Capture the cell that displays the provided text and extract its [x, y] central coordinate. 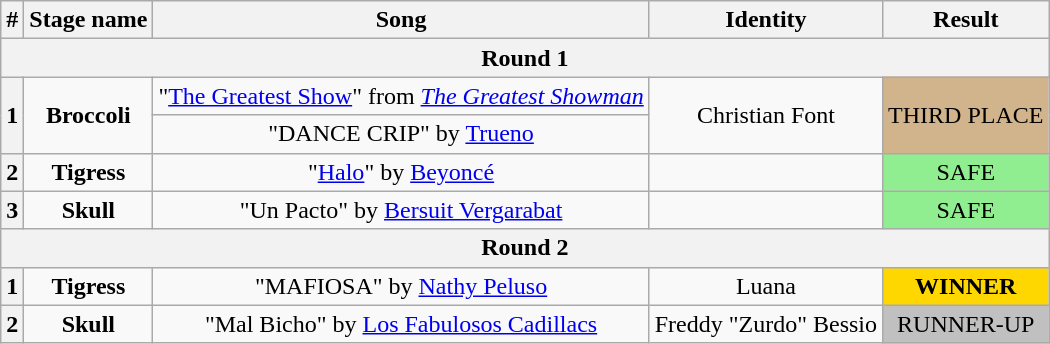
"DANCE CRIP" by Trueno [401, 134]
Freddy "Zurdo" Bessio [766, 324]
THIRD PLACE [966, 115]
Result [966, 20]
Christian Font [766, 115]
RUNNER-UP [966, 324]
Stage name [88, 20]
Song [401, 20]
Round 2 [525, 248]
# [12, 20]
"Halo" by Beyoncé [401, 172]
"MAFIOSA" by Nathy Peluso [401, 286]
3 [12, 210]
"The Greatest Show" from The Greatest Showman [401, 96]
Round 1 [525, 58]
"Un Pacto" by Bersuit Vergarabat [401, 210]
Identity [766, 20]
Luana [766, 286]
WINNER [966, 286]
Broccoli [88, 115]
"Mal Bicho" by Los Fabulosos Cadillacs [401, 324]
